From the cell containing the given text, extract its center point as (x, y) coordinate. 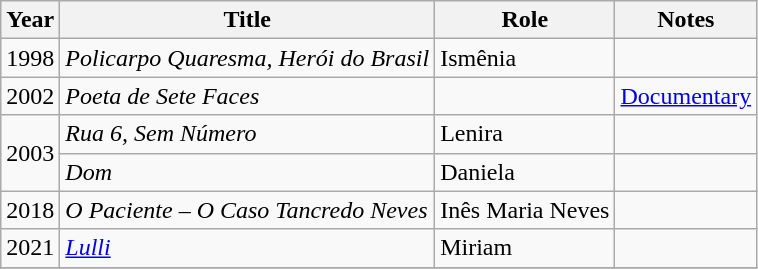
Dom (248, 172)
Ismênia (525, 58)
Title (248, 20)
Lenira (525, 134)
2002 (30, 96)
2021 (30, 248)
O Paciente – O Caso Tancredo Neves (248, 210)
Year (30, 20)
Poeta de Sete Faces (248, 96)
Role (525, 20)
Inês Maria Neves (525, 210)
2018 (30, 210)
Miriam (525, 248)
Daniela (525, 172)
1998 (30, 58)
Rua 6, Sem Número (248, 134)
Policarpo Quaresma, Herói do Brasil (248, 58)
2003 (30, 153)
Lulli (248, 248)
Notes (686, 20)
Documentary (686, 96)
